Output the (X, Y) coordinate of the center of the cell containing the given text.  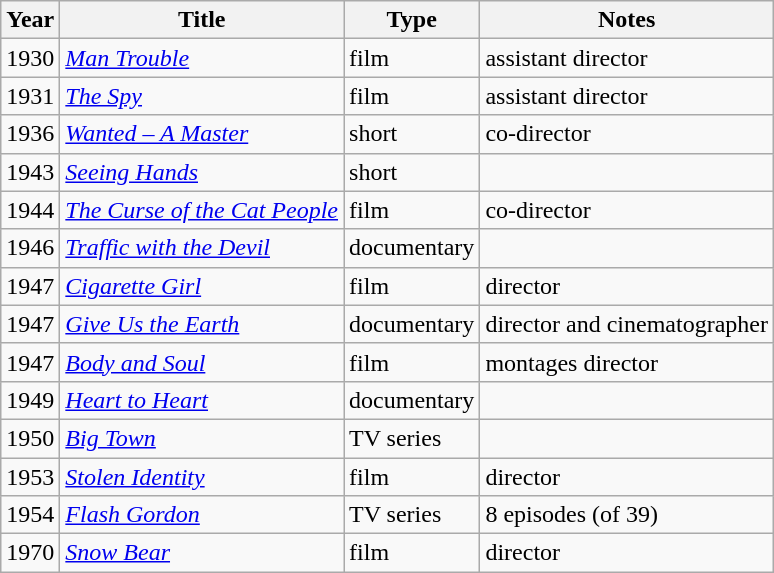
8 episodes (of 39) (627, 515)
Cigarette Girl (202, 286)
1949 (30, 400)
1953 (30, 477)
1954 (30, 515)
Seeing Hands (202, 172)
1943 (30, 172)
1930 (30, 58)
Wanted – A Master (202, 134)
Notes (627, 20)
Flash Gordon (202, 515)
Year (30, 20)
The Spy (202, 96)
Type (412, 20)
1946 (30, 248)
Give Us the Earth (202, 324)
Man Trouble (202, 58)
Big Town (202, 438)
Heart to Heart (202, 400)
Snow Bear (202, 553)
Stolen Identity (202, 477)
Traffic with the Devil (202, 248)
1944 (30, 210)
director and cinematographer (627, 324)
1970 (30, 553)
1950 (30, 438)
1931 (30, 96)
montages director (627, 362)
1936 (30, 134)
Title (202, 20)
The Curse of the Cat People (202, 210)
Body and Soul (202, 362)
